Extract the (X, Y) coordinate from the center of the cell holding the provided text.  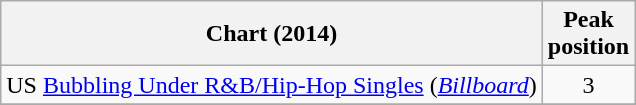
3 (588, 85)
Chart (2014) (272, 34)
US Bubbling Under R&B/Hip-Hop Singles (Billboard) (272, 85)
Peakposition (588, 34)
